Capture the cell that displays the provided text and extract its [x, y] central coordinate. 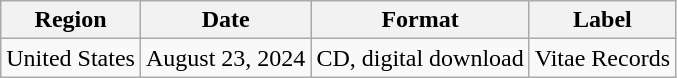
CD, digital download [420, 58]
Format [420, 20]
Date [225, 20]
United States [71, 58]
August 23, 2024 [225, 58]
Vitae Records [602, 58]
Label [602, 20]
Region [71, 20]
